Extract the [x, y] coordinate from the center of the cell holding the provided text.  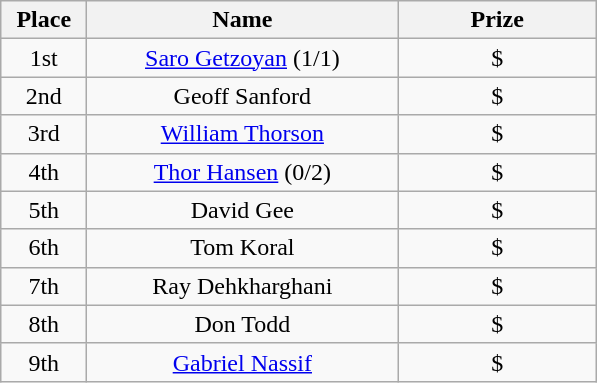
Gabriel Nassif [242, 362]
Prize [498, 20]
Name [242, 20]
5th [44, 210]
9th [44, 362]
2nd [44, 96]
4th [44, 172]
6th [44, 248]
Don Todd [242, 324]
Tom Koral [242, 248]
David Gee [242, 210]
Thor Hansen (0/2) [242, 172]
Saro Getzoyan (1/1) [242, 58]
William Thorson [242, 134]
1st [44, 58]
8th [44, 324]
3rd [44, 134]
Geoff Sanford [242, 96]
Place [44, 20]
7th [44, 286]
Ray Dehkharghani [242, 286]
